Determine the [X, Y] coordinate at the center of the cell enclosing the given text.  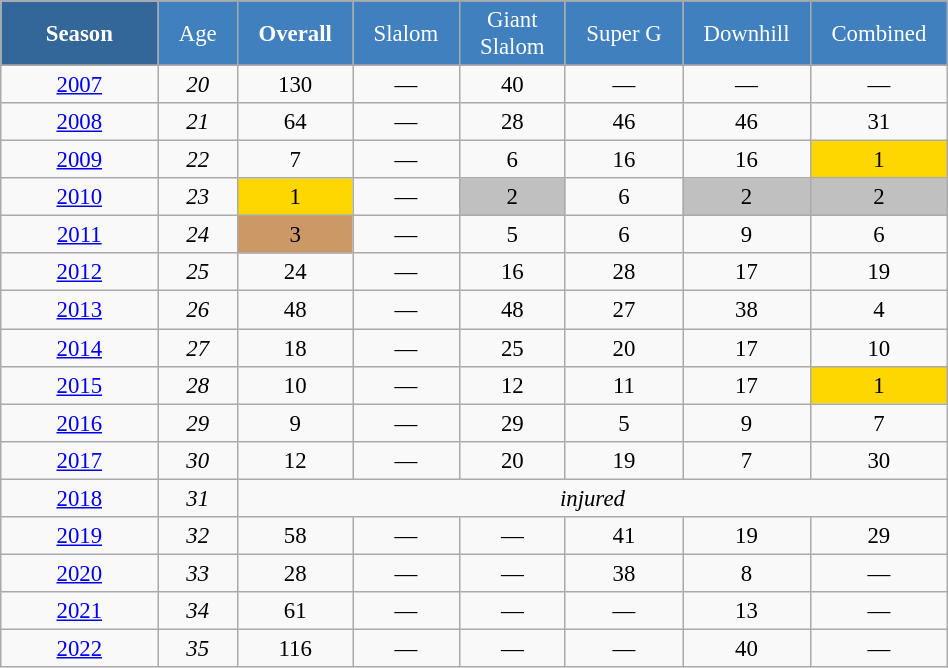
21 [198, 122]
Super G [624, 34]
61 [296, 611]
58 [296, 536]
33 [198, 573]
13 [747, 611]
2011 [80, 235]
22 [198, 160]
2015 [80, 385]
Season [80, 34]
GiantSlalom [512, 34]
2022 [80, 648]
2008 [80, 122]
2016 [80, 423]
2012 [80, 273]
Combined [878, 34]
26 [198, 310]
2009 [80, 160]
11 [624, 385]
130 [296, 85]
2014 [80, 348]
32 [198, 536]
2007 [80, 85]
18 [296, 348]
injured [593, 498]
2020 [80, 573]
Overall [296, 34]
8 [747, 573]
2021 [80, 611]
34 [198, 611]
116 [296, 648]
2013 [80, 310]
41 [624, 536]
3 [296, 235]
2018 [80, 498]
4 [878, 310]
Downhill [747, 34]
35 [198, 648]
64 [296, 122]
Age [198, 34]
2017 [80, 460]
2019 [80, 536]
2010 [80, 197]
Slalom [406, 34]
23 [198, 197]
